Identify which cell holds the provided text, then report its (x, y) central coordinate. 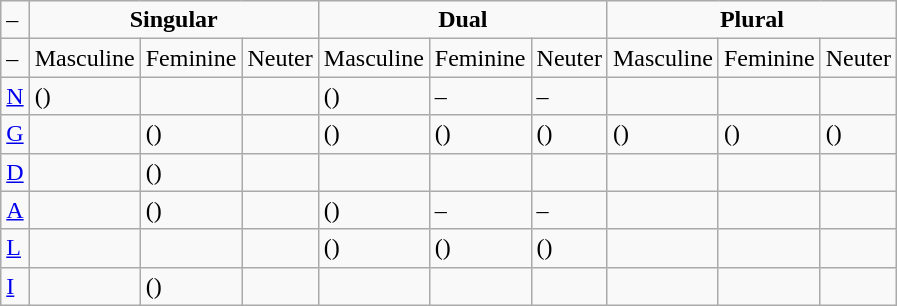
A (15, 210)
I (15, 286)
G (15, 134)
Dual (462, 20)
N (15, 96)
Plural (752, 20)
L (15, 248)
D (15, 172)
Singular (174, 20)
